Provide the [X, Y] coordinate of the cell's center where the given text is located.  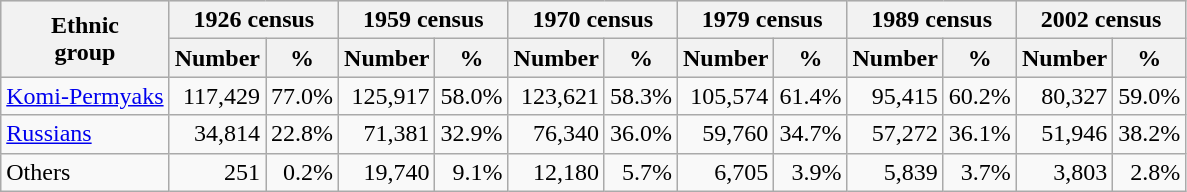
76,340 [556, 134]
38.2% [1150, 134]
1989 census [932, 20]
2.8% [1150, 172]
32.9% [472, 134]
58.3% [640, 96]
125,917 [387, 96]
59,760 [725, 134]
105,574 [725, 96]
6,705 [725, 172]
58.0% [472, 96]
9.1% [472, 172]
Others [85, 172]
1970 census [592, 20]
57,272 [895, 134]
34.7% [810, 134]
12,180 [556, 172]
0.2% [302, 172]
1926 census [254, 20]
251 [217, 172]
51,946 [1064, 134]
95,415 [895, 96]
77.0% [302, 96]
5,839 [895, 172]
1979 census [762, 20]
Komi-Permyaks [85, 96]
19,740 [387, 172]
Russians [85, 134]
36.0% [640, 134]
3,803 [1064, 172]
80,327 [1064, 96]
71,381 [387, 134]
60.2% [980, 96]
34,814 [217, 134]
2002 census [1100, 20]
3.9% [810, 172]
117,429 [217, 96]
Ethnicgroup [85, 39]
61.4% [810, 96]
5.7% [640, 172]
59.0% [1150, 96]
123,621 [556, 96]
22.8% [302, 134]
36.1% [980, 134]
3.7% [980, 172]
1959 census [424, 20]
